Locate the cell with the specified text and output its (x, y) center coordinate. 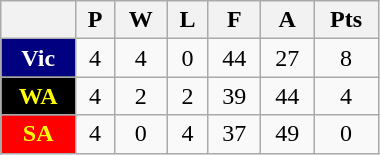
W (140, 20)
37 (234, 134)
Pts (346, 20)
39 (234, 96)
F (234, 20)
P (96, 20)
L (188, 20)
SA (38, 134)
Vic (38, 58)
WA (38, 96)
49 (288, 134)
27 (288, 58)
A (288, 20)
8 (346, 58)
